Determine the [X, Y] coordinate at the center of the cell enclosing the given text.  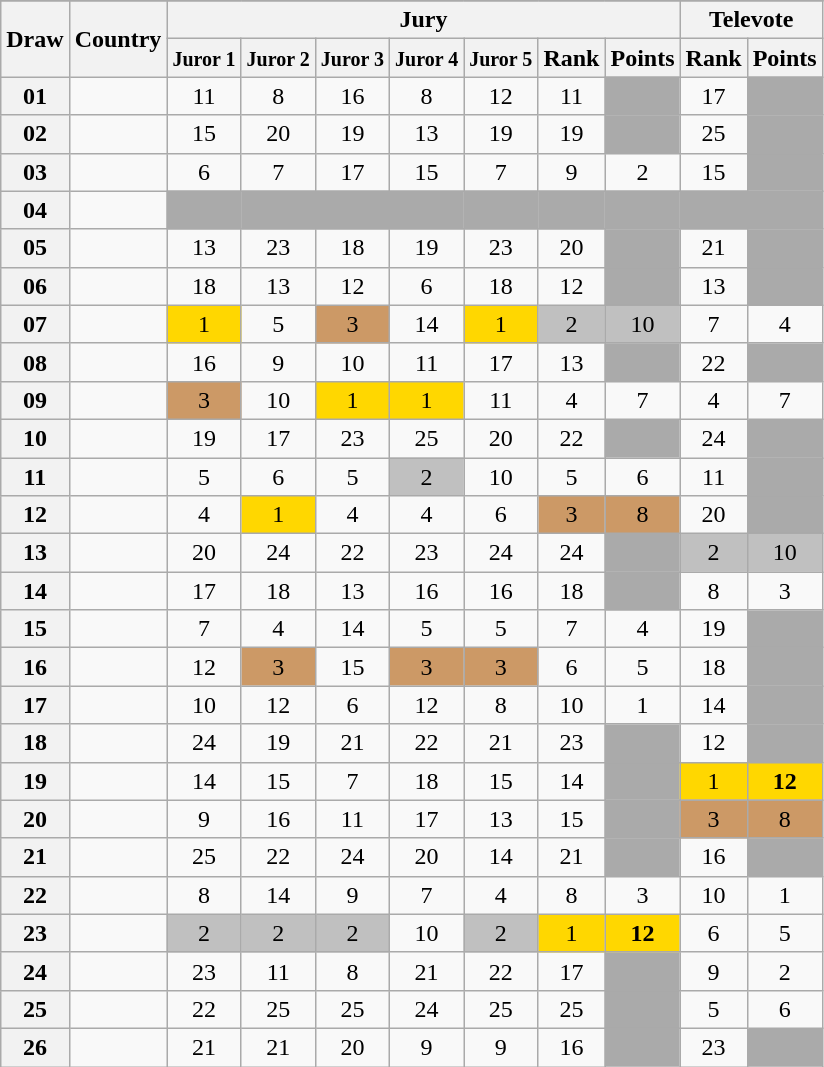
Juror 3 [352, 58]
Juror 2 [278, 58]
Juror 4 [426, 58]
03 [35, 172]
06 [35, 286]
Jury [424, 20]
Juror 1 [204, 58]
04 [35, 210]
Juror 5 [501, 58]
Country [118, 39]
09 [35, 400]
26 [35, 1047]
07 [35, 324]
02 [35, 134]
08 [35, 362]
Televote [751, 20]
01 [35, 96]
05 [35, 248]
Draw [35, 39]
